For the text-containing cell, return its midpoint in [X, Y] coordinate format. 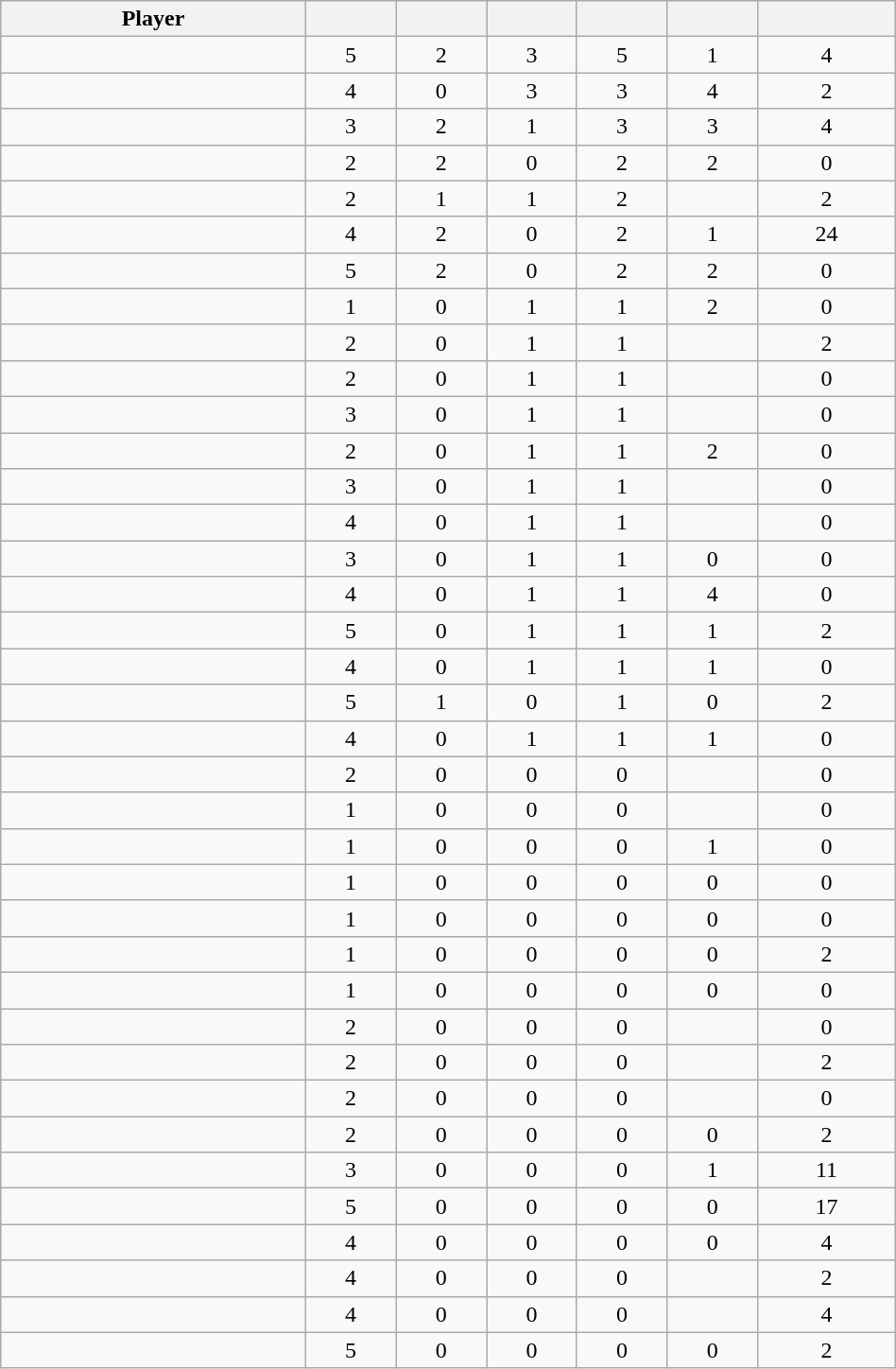
Player [153, 19]
11 [827, 1170]
24 [827, 234]
17 [827, 1206]
